Provide the [x, y] coordinate of the cell's center where the given text is located.  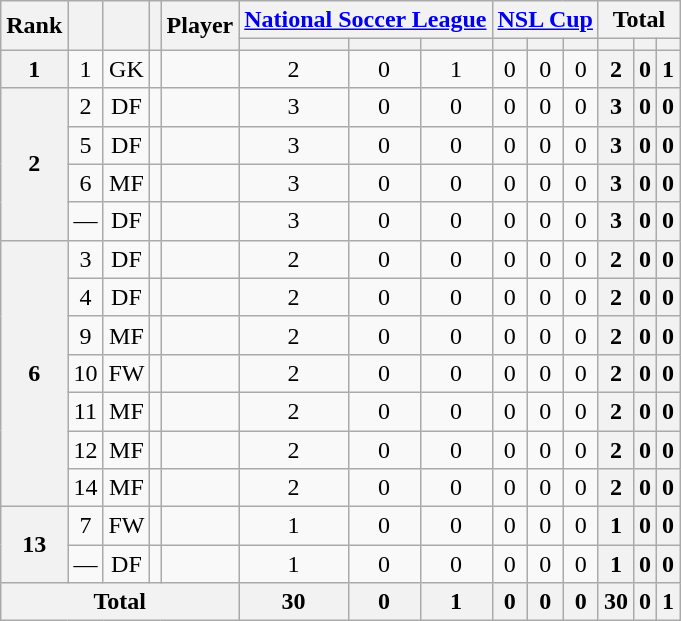
7 [86, 526]
4 [86, 297]
GK [126, 69]
9 [86, 335]
11 [86, 411]
Player [200, 26]
NSL Cup [545, 20]
5 [86, 145]
13 [34, 545]
10 [86, 373]
Rank [34, 26]
14 [86, 488]
National Soccer League [366, 20]
12 [86, 449]
